Search for the cell housing the specified text and yield its (x, y) center coordinate. 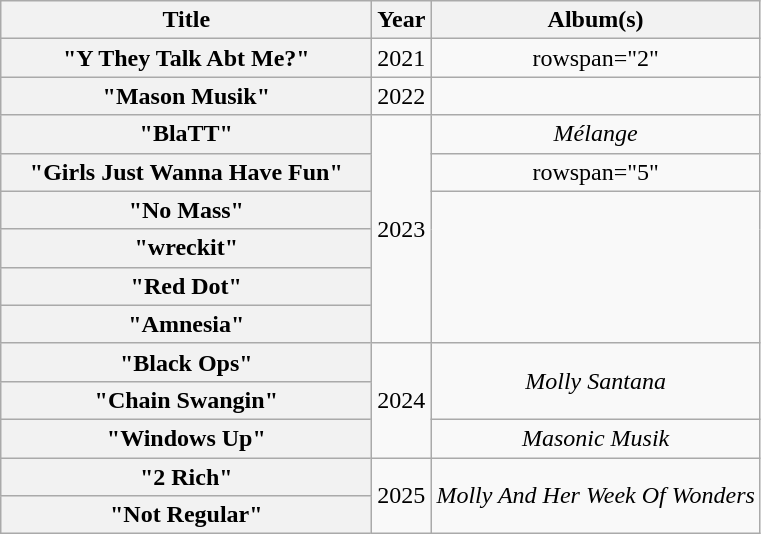
"wreckit" (186, 248)
"Y They Talk Abt Me?" (186, 58)
2024 (402, 400)
"Chain Swangin" (186, 400)
2022 (402, 96)
"2 Rich" (186, 477)
"Windows Up" (186, 438)
"BlaTT" (186, 134)
Year (402, 20)
Title (186, 20)
Molly Santana (596, 381)
"Mason Musik" (186, 96)
Masonic Musik (596, 438)
Album(s) (596, 20)
"Girls Just Wanna Have Fun" (186, 172)
"Red Dot" (186, 286)
"Amnesia" (186, 324)
rowspan="5" (596, 172)
2025 (402, 496)
"Black Ops" (186, 362)
rowspan="2" (596, 58)
"Not Regular" (186, 515)
Molly And Her Week Of Wonders (596, 496)
2023 (402, 229)
"No Mass" (186, 210)
Mélange (596, 134)
2021 (402, 58)
